Return [X, Y] of the center of cell containing provided text 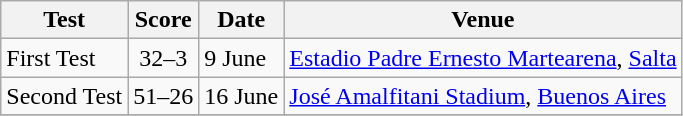
Test [64, 20]
Date [242, 20]
First Test [64, 58]
José Amalfitani Stadium, Buenos Aires [483, 96]
32–3 [164, 58]
51–26 [164, 96]
Estadio Padre Ernesto Martearena, Salta [483, 58]
Venue [483, 20]
Score [164, 20]
9 June [242, 58]
Second Test [64, 96]
16 June [242, 96]
